From the cell containing the given text, extract its center point as [X, Y] coordinate. 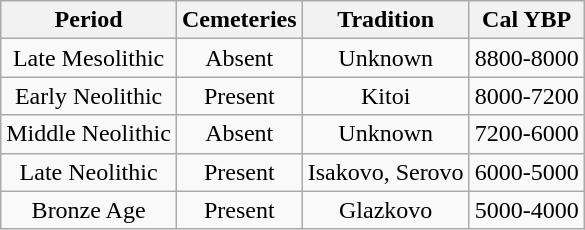
Bronze Age [89, 210]
Glazkovo [386, 210]
Cal YBP [526, 20]
5000-4000 [526, 210]
Isakovo, Serovo [386, 172]
Tradition [386, 20]
Late Mesolithic [89, 58]
7200-6000 [526, 134]
Late Neolithic [89, 172]
Early Neolithic [89, 96]
Kitoi [386, 96]
8800-8000 [526, 58]
6000-5000 [526, 172]
Period [89, 20]
Cemeteries [239, 20]
8000-7200 [526, 96]
Middle Neolithic [89, 134]
